Scan for the cell matching the given text and deliver its [x, y] coordinate at center. 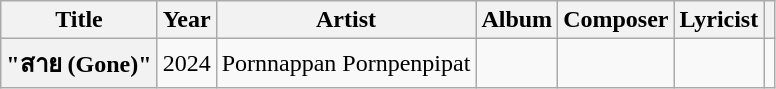
Album [517, 20]
Lyricist [719, 20]
Composer [616, 20]
Title [79, 20]
"สาย (Gone)" [79, 64]
2024 [186, 64]
Artist [346, 20]
Year [186, 20]
Pornnappan Pornpenpipat [346, 64]
